Locate the cell with the specified text and output its [x, y] center coordinate. 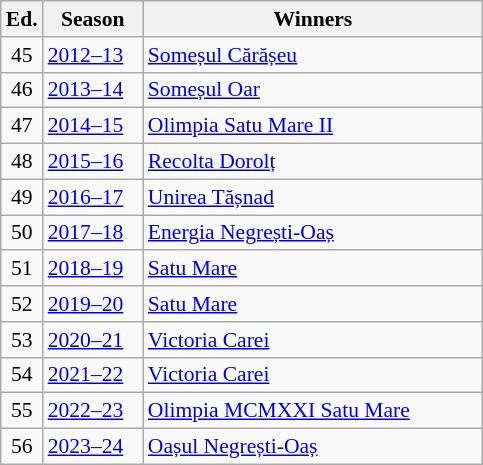
2021–22 [93, 375]
52 [22, 304]
49 [22, 197]
45 [22, 55]
Recolta Dorolț [313, 162]
2013–14 [93, 90]
2022–23 [93, 411]
Ed. [22, 19]
Unirea Tășnad [313, 197]
56 [22, 447]
Season [93, 19]
54 [22, 375]
2017–18 [93, 233]
Oașul Negrești-Oaș [313, 447]
47 [22, 126]
2012–13 [93, 55]
2016–17 [93, 197]
53 [22, 340]
2014–15 [93, 126]
2015–16 [93, 162]
2020–21 [93, 340]
50 [22, 233]
Someșul Oar [313, 90]
51 [22, 269]
48 [22, 162]
2018–19 [93, 269]
Olimpia Satu Mare II [313, 126]
55 [22, 411]
2023–24 [93, 447]
46 [22, 90]
2019–20 [93, 304]
Someșul Cărășeu [313, 55]
Winners [313, 19]
Olimpia MCMXXI Satu Mare [313, 411]
Energia Negrești-Oaș [313, 233]
